Provide the [x, y] coordinate of the cell's center where the given text is located.  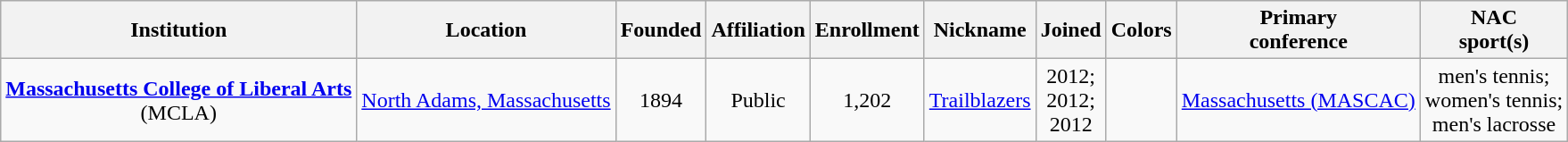
Primaryconference [1299, 30]
1,202 [867, 100]
Trailblazers [979, 100]
Nickname [979, 30]
NACsport(s) [1493, 30]
Massachusetts (MASCAC) [1299, 100]
Founded [661, 30]
Joined [1070, 30]
Colors [1142, 30]
Enrollment [867, 30]
2012;2012;2012 [1070, 100]
North Adams, Massachusetts [486, 100]
Public [758, 100]
men's tennis;women's tennis;men's lacrosse [1493, 100]
Massachusetts College of Liberal Arts(MCLA) [178, 100]
1894 [661, 100]
Institution [178, 30]
Affiliation [758, 30]
Location [486, 30]
